Identify which cell holds the provided text, then report its [X, Y] central coordinate. 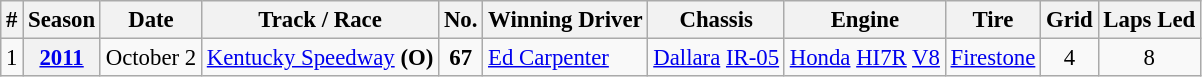
Winning Driver [566, 20]
8 [1149, 58]
Track / Race [320, 20]
67 [461, 58]
Grid [1070, 20]
Firestone [992, 58]
1 [12, 58]
October 2 [150, 58]
2011 [62, 58]
No. [461, 20]
Date [150, 20]
Laps Led [1149, 20]
Season [62, 20]
Tire [992, 20]
Chassis [716, 20]
Honda HI7R V8 [864, 58]
Dallara IR-05 [716, 58]
Kentucky Speedway (O) [320, 58]
# [12, 20]
Ed Carpenter [566, 58]
Engine [864, 20]
4 [1070, 58]
